Return [X, Y] of the center of cell containing provided text 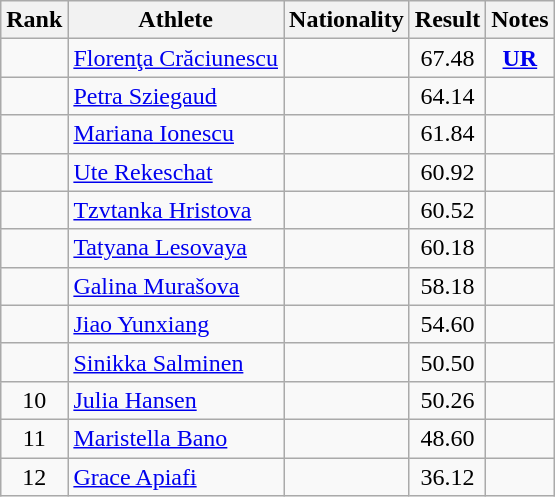
Jiao Yunxiang [176, 324]
12 [34, 477]
64.14 [447, 96]
Florenţa Crăciunescu [176, 58]
Athlete [176, 20]
54.60 [447, 324]
48.60 [447, 438]
Result [447, 20]
Petra Sziegaud [176, 96]
50.26 [447, 400]
Grace Apiafi [176, 477]
Tzvtanka Hristova [176, 210]
61.84 [447, 134]
60.52 [447, 210]
Mariana Ionescu [176, 134]
Ute Rekeschat [176, 172]
10 [34, 400]
Galina Murašova [176, 286]
UR [520, 58]
Notes [520, 20]
11 [34, 438]
Sinikka Salminen [176, 362]
Julia Hansen [176, 400]
50.50 [447, 362]
Tatyana Lesovaya [176, 248]
36.12 [447, 477]
Nationality [347, 20]
60.18 [447, 248]
Maristella Bano [176, 438]
67.48 [447, 58]
60.92 [447, 172]
58.18 [447, 286]
Rank [34, 20]
